Determine the [X, Y] coordinate at the center of the cell enclosing the given text.  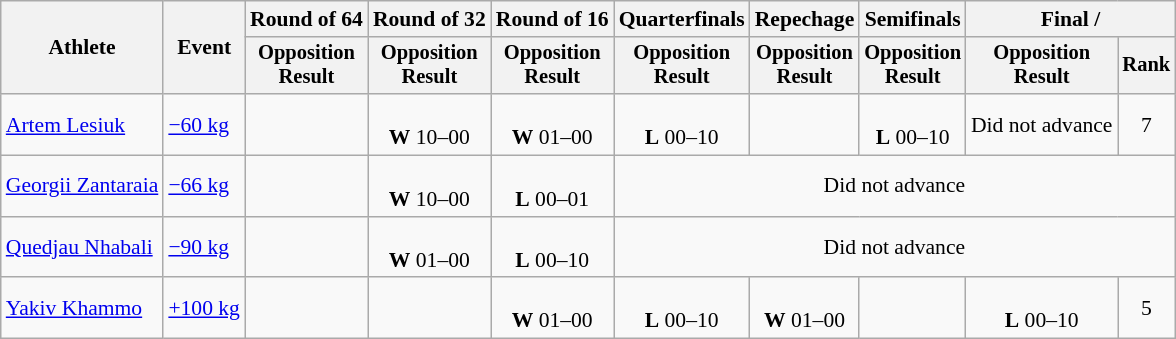
+100 kg [204, 308]
−66 kg [204, 186]
Athlete [82, 48]
5 [1147, 308]
−90 kg [204, 248]
Round of 32 [430, 19]
Repechage [805, 19]
Semifinals [912, 19]
Artem Lesiuk [82, 124]
7 [1147, 124]
Quedjau Nhabali [82, 248]
Round of 64 [306, 19]
L 00–01 [552, 186]
Final / [1070, 19]
Rank [1147, 66]
Round of 16 [552, 19]
−60 kg [204, 124]
Yakiv Khammo [82, 308]
Quarterfinals [682, 19]
Georgii Zantaraia [82, 186]
Event [204, 48]
